Find where the given text appears and provide that cell's center as [X, Y] coordinate. 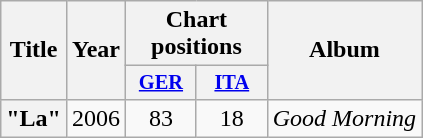
GER [162, 83]
"La" [34, 118]
2006 [96, 118]
ITA [232, 83]
18 [232, 118]
Chart positions [197, 34]
Good Morning [344, 118]
Album [344, 50]
83 [162, 118]
Year [96, 50]
Title [34, 50]
